Search for the cell housing the specified text and yield its (X, Y) center coordinate. 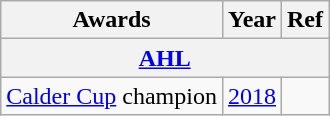
AHL (165, 58)
Awards (112, 20)
Ref (306, 20)
Year (252, 20)
Calder Cup champion (112, 96)
2018 (252, 96)
